Return [x, y] of the center of cell containing provided text 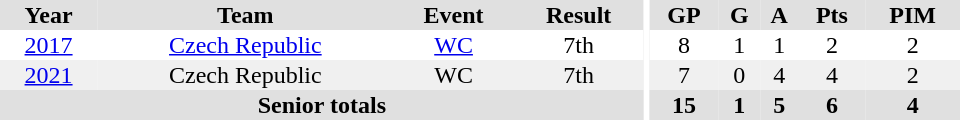
6 [832, 105]
2017 [48, 45]
Event [454, 15]
G [740, 15]
8 [684, 45]
15 [684, 105]
7 [684, 75]
Team [245, 15]
GP [684, 15]
2021 [48, 75]
0 [740, 75]
A [780, 15]
PIM [912, 15]
Senior totals [322, 105]
5 [780, 105]
Pts [832, 15]
Result [579, 15]
Year [48, 15]
